Pinpoint the cell where the given text exists, returning its (X, Y) midpoint coordinate. 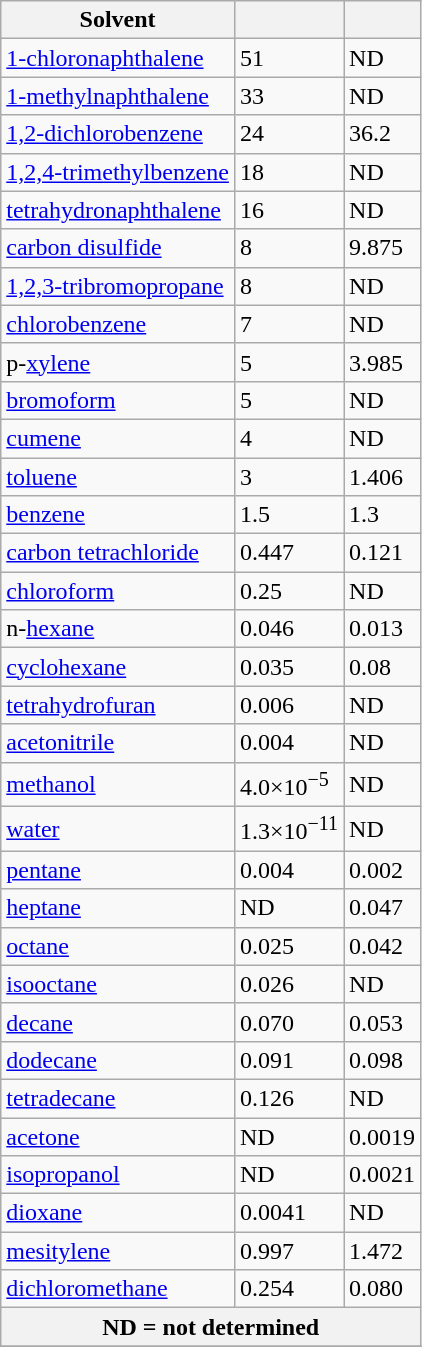
0.013 (382, 629)
pentane (118, 870)
36.2 (382, 134)
1.406 (382, 477)
0.042 (382, 946)
tetrahydronaphthalene (118, 210)
decane (118, 1022)
isopropanol (118, 1175)
isooctane (118, 984)
0.0021 (382, 1175)
0.091 (288, 1060)
3.985 (382, 362)
0.047 (382, 908)
1-methylnaphthalene (118, 96)
bromoform (118, 400)
7 (288, 324)
1.472 (382, 1251)
1.3 (382, 515)
0.080 (382, 1289)
cumene (118, 438)
chlorobenzene (118, 324)
0.070 (288, 1022)
mesitylene (118, 1251)
heptane (118, 908)
1,2-dichlorobenzene (118, 134)
cyclohexane (118, 667)
0.098 (382, 1060)
0.08 (382, 667)
0.006 (288, 705)
carbon tetrachloride (118, 553)
dichloromethane (118, 1289)
0.053 (382, 1022)
0.25 (288, 591)
9.875 (382, 248)
methanol (118, 784)
ND = not determined (211, 1327)
benzene (118, 515)
0.254 (288, 1289)
dioxane (118, 1213)
0.002 (382, 870)
1,2,3-tribromopropane (118, 286)
acetone (118, 1137)
16 (288, 210)
0.0019 (382, 1137)
carbon disulfide (118, 248)
4.0×10−5 (288, 784)
0.035 (288, 667)
1.5 (288, 515)
0.126 (288, 1098)
0.046 (288, 629)
1-chloronaphthalene (118, 58)
p-xylene (118, 362)
3 (288, 477)
octane (118, 946)
tetrahydrofuran (118, 705)
Solvent (118, 20)
33 (288, 96)
0.447 (288, 553)
51 (288, 58)
0.121 (382, 553)
18 (288, 172)
n-hexane (118, 629)
0.026 (288, 984)
dodecane (118, 1060)
1,2,4-trimethylbenzene (118, 172)
24 (288, 134)
0.997 (288, 1251)
4 (288, 438)
0.025 (288, 946)
toluene (118, 477)
0.0041 (288, 1213)
acetonitrile (118, 743)
1.3×10−11 (288, 830)
water (118, 830)
tetradecane (118, 1098)
chloroform (118, 591)
